Capture the cell that displays the provided text and extract its (x, y) central coordinate. 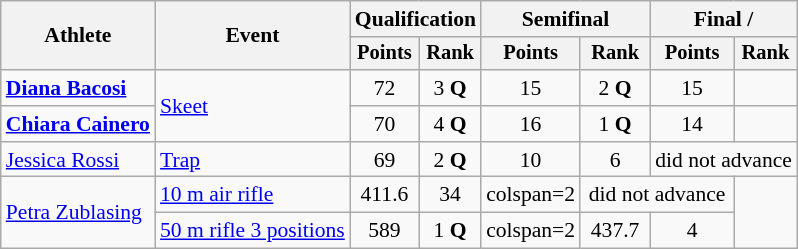
10 m air rifle (252, 195)
34 (450, 195)
Chiara Cainero (78, 124)
Jessica Rossi (78, 160)
14 (692, 124)
Diana Bacosi (78, 88)
70 (384, 124)
Semifinal (566, 19)
4 (692, 231)
16 (530, 124)
72 (384, 88)
Skeet (252, 106)
Qualification (416, 19)
Athlete (78, 36)
6 (615, 160)
589 (384, 231)
4 Q (450, 124)
Trap (252, 160)
69 (384, 160)
3 Q (450, 88)
50 m rifle 3 positions (252, 231)
10 (530, 160)
411.6 (384, 195)
Event (252, 36)
Petra Zublasing (78, 212)
Final / (724, 19)
437.7 (615, 231)
